For the text-containing cell, return its midpoint in (x, y) coordinate format. 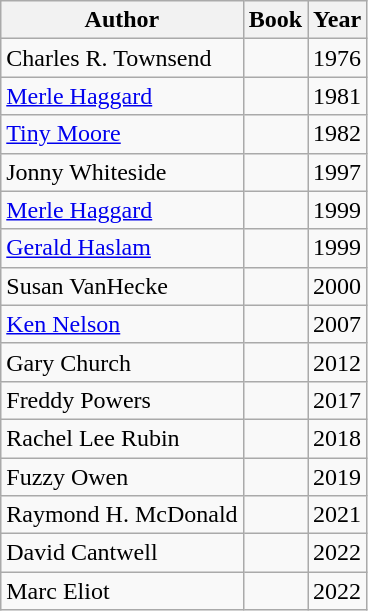
2000 (338, 286)
Charles R. Townsend (122, 58)
David Cantwell (122, 553)
2017 (338, 400)
1976 (338, 58)
Gerald Haslam (122, 248)
Freddy Powers (122, 400)
Fuzzy Owen (122, 477)
Marc Eliot (122, 591)
Ken Nelson (122, 324)
2021 (338, 515)
Raymond H. McDonald (122, 515)
Author (122, 20)
1982 (338, 134)
Gary Church (122, 362)
Book (275, 20)
Rachel Lee Rubin (122, 438)
2018 (338, 438)
2007 (338, 324)
Tiny Moore (122, 134)
Susan VanHecke (122, 286)
1981 (338, 96)
Year (338, 20)
2019 (338, 477)
2012 (338, 362)
Jonny Whiteside (122, 172)
1997 (338, 172)
